For the text-containing cell, return its midpoint in (X, Y) coordinate format. 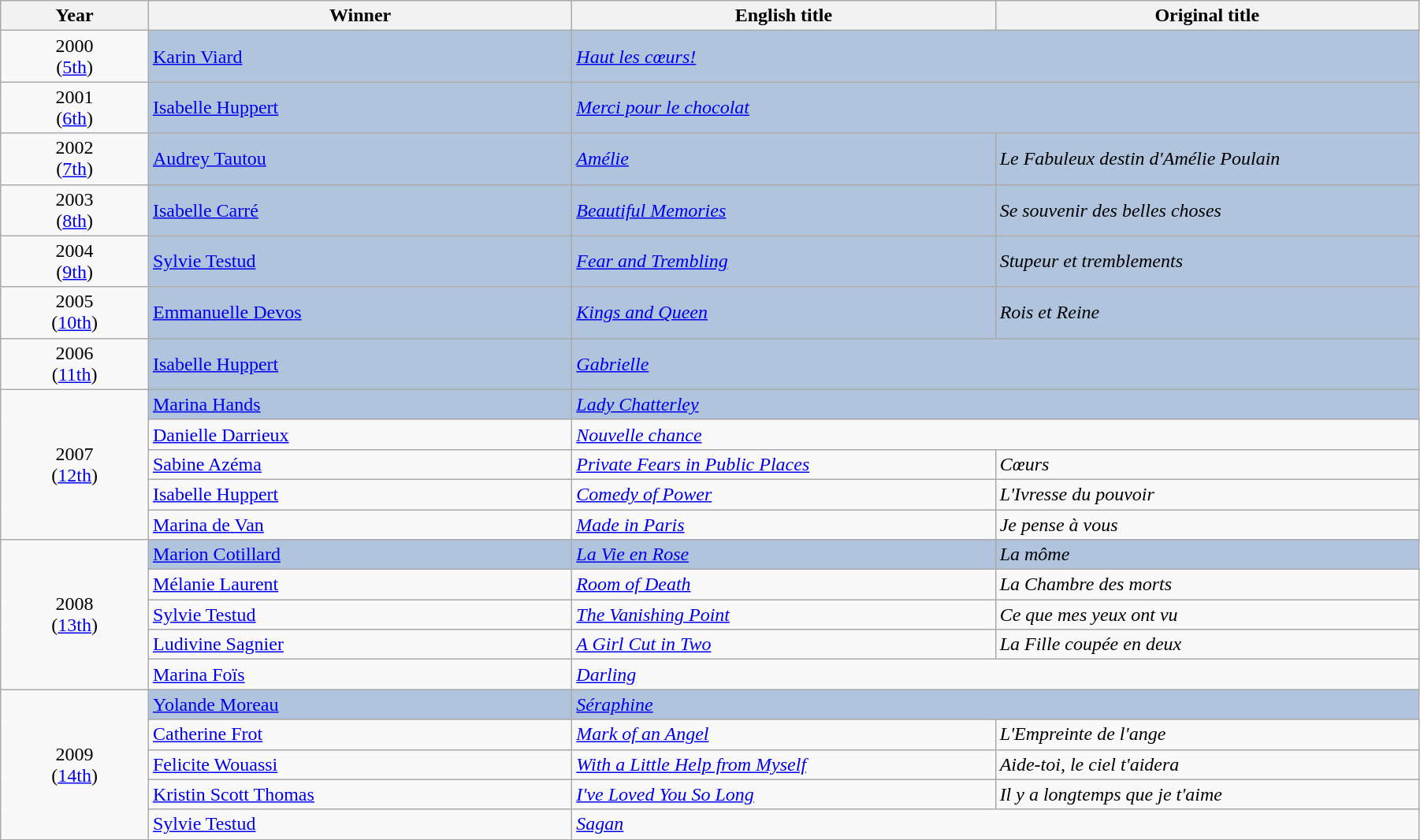
2008(13th) (75, 615)
Rois et Reine (1207, 312)
Haut les cœurs! (996, 57)
Darling (996, 675)
2002(7th) (75, 159)
Catherine Frot (359, 734)
Kings and Queen (783, 312)
Ludivine Sagnier (359, 645)
Gabrielle (996, 364)
Mélanie Laurent (359, 585)
L'Empreinte de l'ange (1207, 734)
Original title (1207, 16)
Felicite Wouassi (359, 764)
Kristin Scott Thomas (359, 794)
English title (783, 16)
Le Fabuleux destin d'Amélie Poulain (1207, 159)
Marina Foïs (359, 675)
Merci pour le chocolat (996, 107)
Marina de Van (359, 524)
Sagan (996, 824)
Marina Hands (359, 404)
2001(6th) (75, 107)
Stupeur et tremblements (1207, 262)
Audrey Tautou (359, 159)
Je pense à vous (1207, 524)
Se souvenir des belles choses (1207, 210)
Aide-toi, le ciel t'aidera (1207, 764)
Karin Viard (359, 57)
Amélie (783, 159)
Isabelle Carré (359, 210)
Marion Cotillard (359, 555)
2003(8th) (75, 210)
Il y a longtemps que je t'aime (1207, 794)
Year (75, 16)
La Fille coupée en deux (1207, 645)
With a Little Help from Myself (783, 764)
Comedy of Power (783, 494)
Danielle Darrieux (359, 434)
Mark of an Angel (783, 734)
Yolande Moreau (359, 704)
The Vanishing Point (783, 615)
Private Fears in Public Places (783, 464)
Nouvelle chance (996, 434)
2000(5th) (75, 57)
Cœurs (1207, 464)
2007(12th) (75, 464)
Winner (359, 16)
La Chambre des morts (1207, 585)
2005(10th) (75, 312)
I've Loved You So Long (783, 794)
A Girl Cut in Two (783, 645)
Séraphine (996, 704)
Made in Paris (783, 524)
L'Ivresse du pouvoir (1207, 494)
Fear and Trembling (783, 262)
La môme (1207, 555)
Beautiful Memories (783, 210)
Room of Death (783, 585)
Sabine Azéma (359, 464)
2004(9th) (75, 262)
Ce que mes yeux ont vu (1207, 615)
Emmanuelle Devos (359, 312)
La Vie en Rose (783, 555)
Lady Chatterley (996, 404)
2009(14th) (75, 764)
2006(11th) (75, 364)
